Scan for the cell matching the given text and deliver its [X, Y] coordinate at center. 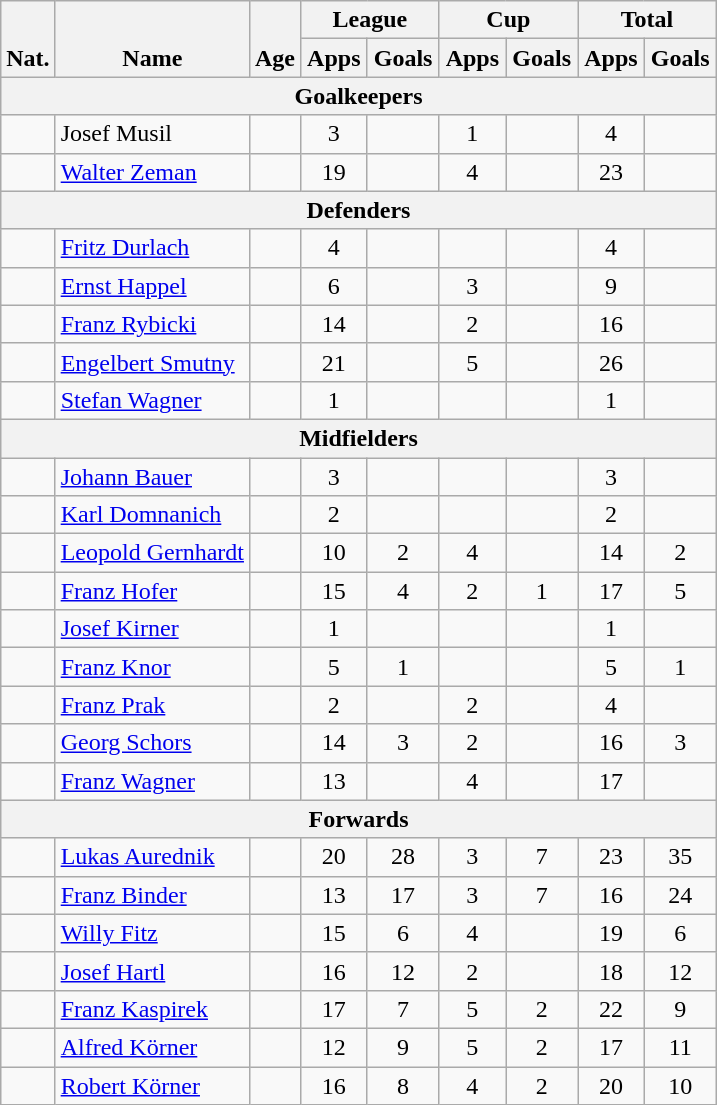
Josef Kirner [152, 629]
18 [612, 971]
Ernst Happel [152, 286]
Franz Rybicki [152, 324]
Franz Wagner [152, 781]
24 [680, 895]
Willy Fitz [152, 933]
Franz Hofer [152, 591]
Defenders [358, 210]
Lukas Aurednik [152, 857]
35 [680, 857]
Georg Schors [152, 743]
Franz Prak [152, 705]
Goalkeepers [358, 96]
Stefan Wagner [152, 400]
28 [403, 857]
Josef Hartl [152, 971]
Walter Zeman [152, 172]
8 [403, 1085]
26 [612, 362]
Johann Bauer [152, 477]
Alfred Körner [152, 1047]
Robert Körner [152, 1085]
Franz Kaspirek [152, 1009]
Cup [508, 20]
Forwards [358, 819]
Leopold Gernhardt [152, 553]
Franz Knor [152, 667]
Total [648, 20]
Name [152, 39]
Josef Musil [152, 134]
22 [612, 1009]
Franz Binder [152, 895]
Engelbert Smutny [152, 362]
21 [334, 362]
Karl Domnanich [152, 515]
Age [274, 39]
11 [680, 1047]
League [370, 20]
Fritz Durlach [152, 248]
Nat. [28, 39]
Midfielders [358, 438]
